Pinpoint the cell where the given text exists, returning its [X, Y] midpoint coordinate. 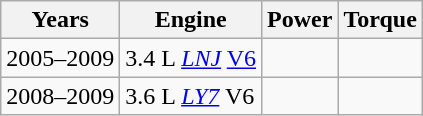
3.6 L LY7 V6 [191, 96]
Engine [191, 20]
Power [300, 20]
Years [60, 20]
2005–2009 [60, 58]
3.4 L LNJ V6 [191, 58]
2008–2009 [60, 96]
Torque [380, 20]
